Identify which cell holds the provided text, then report its (X, Y) central coordinate. 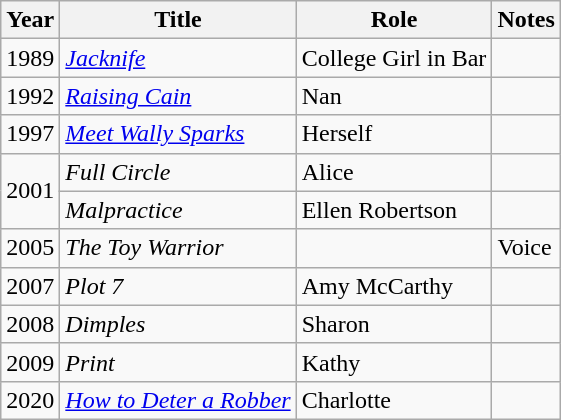
Alice (394, 172)
Nan (394, 96)
Role (394, 20)
Raising Cain (178, 96)
How to Deter a Robber (178, 400)
The Toy Warrior (178, 248)
Jacknife (178, 58)
2020 (30, 400)
Herself (394, 134)
Plot 7 (178, 286)
2007 (30, 286)
2001 (30, 191)
Charlotte (394, 400)
Full Circle (178, 172)
Year (30, 20)
Malpractice (178, 210)
Title (178, 20)
Sharon (394, 324)
2008 (30, 324)
Amy McCarthy (394, 286)
1992 (30, 96)
Ellen Robertson (394, 210)
1989 (30, 58)
2009 (30, 362)
Dimples (178, 324)
Print (178, 362)
Notes (526, 20)
Meet Wally Sparks (178, 134)
College Girl in Bar (394, 58)
2005 (30, 248)
Kathy (394, 362)
1997 (30, 134)
Voice (526, 248)
